Scan for the cell matching the given text and deliver its (x, y) coordinate at center. 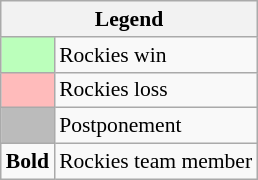
Rockies team member (156, 162)
Rockies win (156, 55)
Legend (129, 19)
Postponement (156, 126)
Bold (28, 162)
Rockies loss (156, 90)
